Determine the (x, y) coordinate at the center of the cell enclosing the given text.  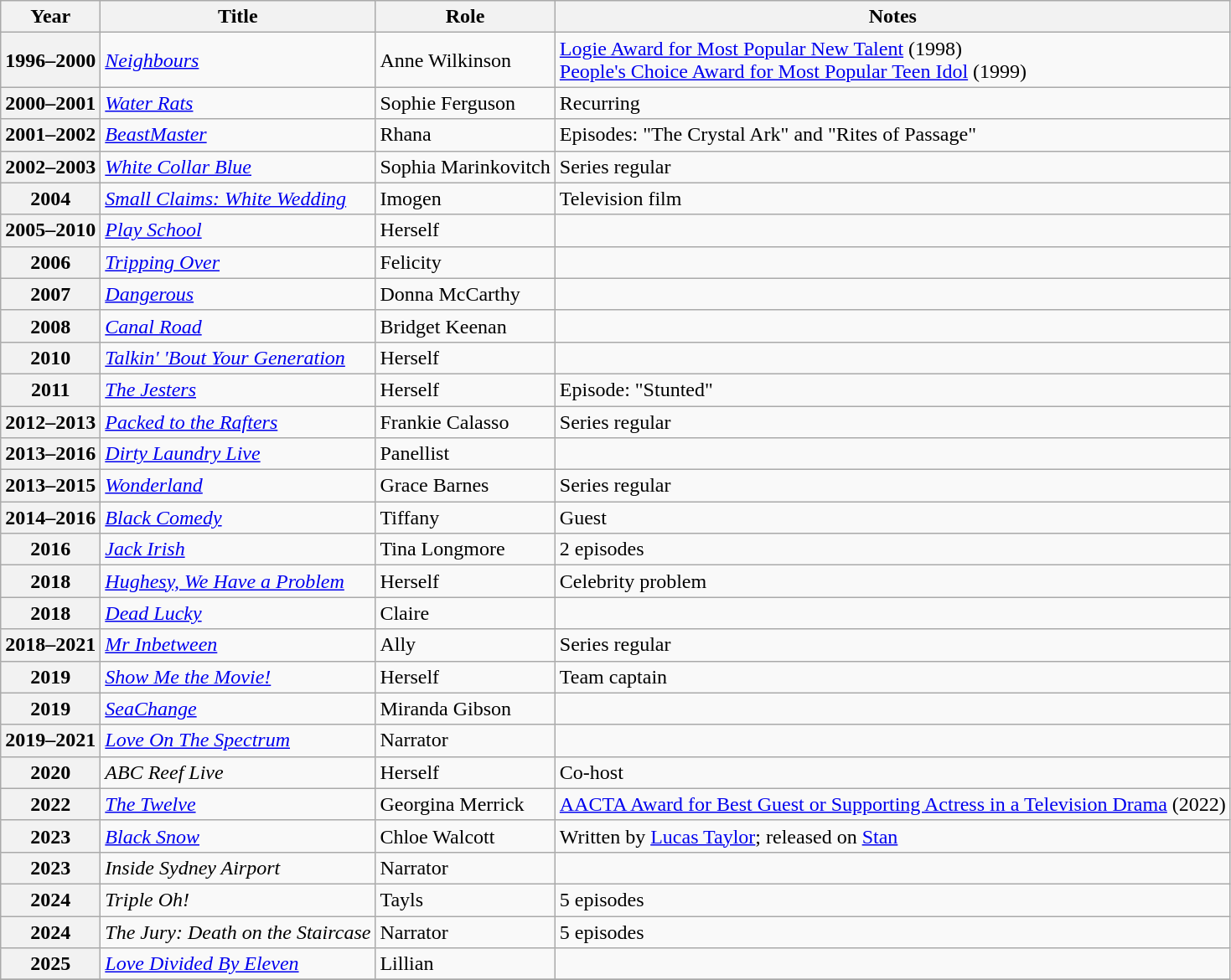
2010 (50, 358)
Episode: "Stunted" (892, 389)
Rhana (465, 135)
Written by Lucas Taylor; released on Stan (892, 836)
Packed to the Rafters (238, 421)
Felicity (465, 262)
Donna McCarthy (465, 294)
1996–2000 (50, 60)
Sophie Ferguson (465, 103)
Bridget Keenan (465, 326)
SeaChange (238, 709)
Hughesy, We Have a Problem (238, 581)
2020 (50, 772)
Water Rats (238, 103)
Dead Lucky (238, 613)
White Collar Blue (238, 167)
2014–2016 (50, 518)
Panellist (465, 454)
2022 (50, 804)
2 episodes (892, 549)
2007 (50, 294)
2000–2001 (50, 103)
Canal Road (238, 326)
2006 (50, 262)
Dangerous (238, 294)
Claire (465, 613)
The Jury: Death on the Staircase (238, 932)
Black Comedy (238, 518)
2012–2013 (50, 421)
Role (465, 17)
Play School (238, 230)
2008 (50, 326)
Inside Sydney Airport (238, 868)
Mr Inbetween (238, 645)
Tiffany (465, 518)
Television film (892, 199)
2011 (50, 389)
Logie Award for Most Popular New Talent (1998)People's Choice Award for Most Popular Teen Idol (1999) (892, 60)
2005–2010 (50, 230)
Celebrity problem (892, 581)
BeastMaster (238, 135)
Georgina Merrick (465, 804)
Imogen (465, 199)
2016 (50, 549)
2004 (50, 199)
Lillian (465, 964)
Frankie Calasso (465, 421)
ABC Reef Live (238, 772)
Love Divided By Eleven (238, 964)
2001–2002 (50, 135)
Neighbours (238, 60)
Chloe Walcott (465, 836)
Co-host (892, 772)
Dirty Laundry Live (238, 454)
Notes (892, 17)
Anne Wilkinson (465, 60)
Triple Oh! (238, 900)
Sophia Marinkovitch (465, 167)
Tina Longmore (465, 549)
Tripping Over (238, 262)
Team captain (892, 677)
2002–2003 (50, 167)
Miranda Gibson (465, 709)
Year (50, 17)
Recurring (892, 103)
Love On The Spectrum (238, 740)
2013–2015 (50, 486)
Small Claims: White Wedding (238, 199)
Title (238, 17)
Jack Irish (238, 549)
Guest (892, 518)
2025 (50, 964)
The Twelve (238, 804)
The Jesters (238, 389)
2013–2016 (50, 454)
Talkin' 'Bout Your Generation (238, 358)
AACTA Award for Best Guest or Supporting Actress in a Television Drama (2022) (892, 804)
Episodes: "The Crystal Ark" and "Rites of Passage" (892, 135)
Grace Barnes (465, 486)
Show Me the Movie! (238, 677)
2018–2021 (50, 645)
Ally (465, 645)
Tayls (465, 900)
Black Snow (238, 836)
2019–2021 (50, 740)
Wonderland (238, 486)
